Return (X, Y) of the center of cell containing provided text 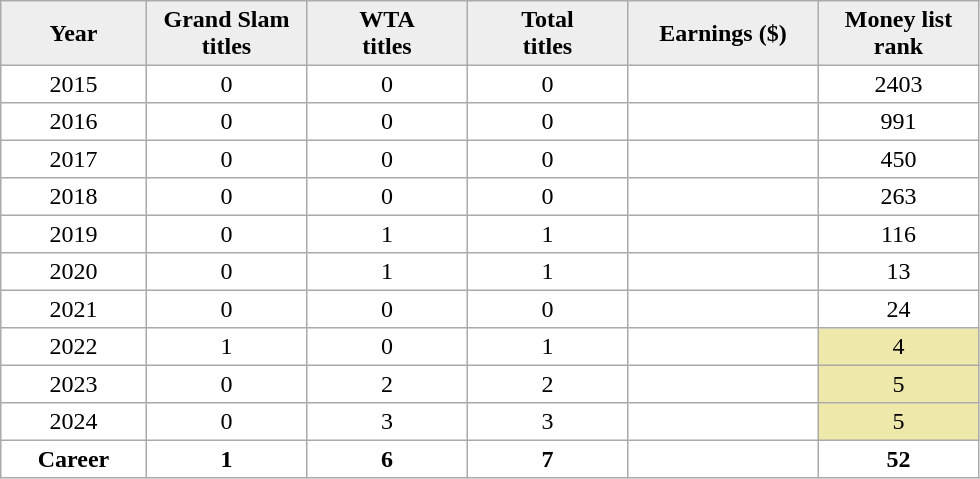
WTA titles (387, 33)
2024 (74, 422)
2021 (74, 309)
52 (898, 459)
116 (898, 234)
24 (898, 309)
Grand Slam titles (226, 33)
Year (74, 33)
Money list rank (898, 33)
2015 (74, 84)
Earnings ($) (723, 33)
2403 (898, 84)
2018 (74, 197)
Career (74, 459)
2016 (74, 122)
263 (898, 197)
2023 (74, 384)
4 (898, 347)
450 (898, 159)
2022 (74, 347)
7 (547, 459)
13 (898, 272)
Total titles (547, 33)
2017 (74, 159)
2019 (74, 234)
6 (387, 459)
2020 (74, 272)
991 (898, 122)
